Search for the cell housing the specified text and yield its (X, Y) center coordinate. 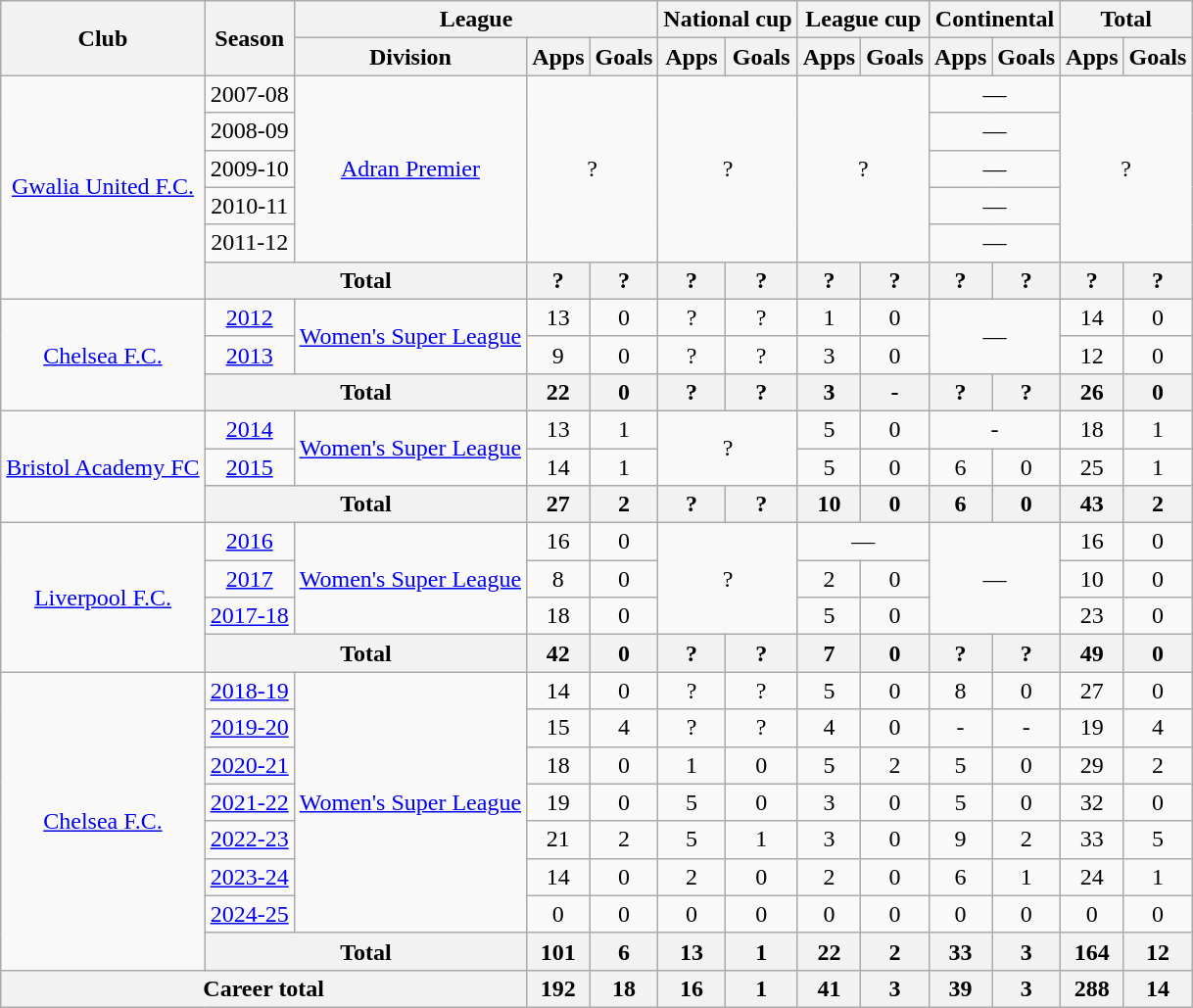
164 (1092, 951)
2022-23 (249, 840)
League (476, 20)
Division (409, 57)
192 (558, 988)
2010-11 (249, 206)
101 (558, 951)
288 (1092, 988)
2013 (249, 355)
49 (1092, 653)
2018-19 (249, 691)
2017-18 (249, 616)
39 (960, 988)
2015 (249, 467)
21 (558, 840)
Bristol Academy FC (103, 466)
2012 (249, 317)
15 (558, 728)
24 (1092, 877)
29 (1092, 765)
41 (829, 988)
25 (1092, 467)
2021-22 (249, 802)
2020-21 (249, 765)
2009-10 (249, 168)
2014 (249, 429)
2024-25 (249, 914)
2011-12 (249, 243)
Continental (994, 20)
Career total (264, 988)
7 (829, 653)
Club (103, 38)
2023-24 (249, 877)
32 (1092, 802)
League cup (863, 20)
Gwalia United F.C. (103, 187)
2017 (249, 579)
Adran Premier (409, 168)
Liverpool F.C. (103, 598)
Season (249, 38)
2008-09 (249, 131)
42 (558, 653)
23 (1092, 616)
2016 (249, 542)
National cup (728, 20)
2007-08 (249, 94)
2019-20 (249, 728)
26 (1092, 392)
43 (1092, 504)
